Output the (x, y) coordinate of the center of the cell containing the given text.  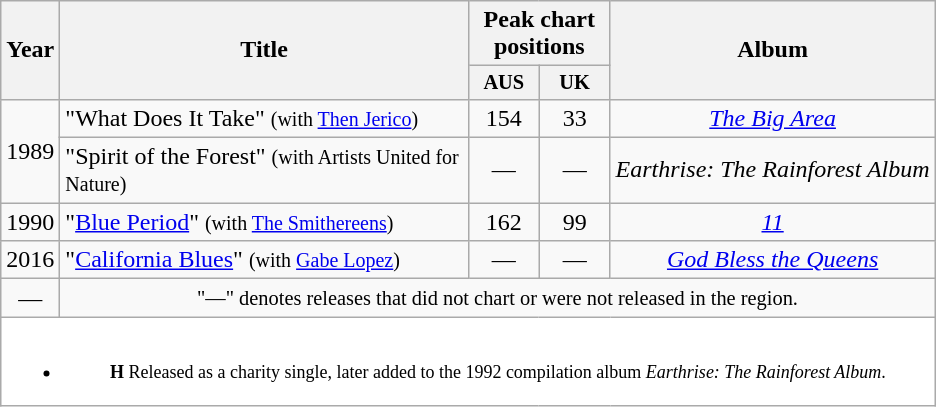
33 (574, 118)
AUS (504, 83)
1990 (30, 222)
154 (504, 118)
Peak chart positions (539, 34)
"California Blues" (with Gabe Lopez) (264, 260)
1989 (30, 150)
"Blue Period" (with The Smithereens) (264, 222)
11 (772, 222)
God Bless the Queens (772, 260)
"Spirit of the Forest" (with Artists United for Nature) (264, 170)
99 (574, 222)
2016 (30, 260)
Earthrise: The Rainforest Album (772, 170)
UK (574, 83)
"—" denotes releases that did not chart or were not released in the region. (498, 298)
H Released as a charity single, later added to the 1992 compilation album Earthrise: The Rainforest Album. (468, 362)
Album (772, 50)
Title (264, 50)
"What Does It Take" (with Then Jerico) (264, 118)
The Big Area (772, 118)
162 (504, 222)
Year (30, 50)
